Locate the cell with the specified text and output its [x, y] center coordinate. 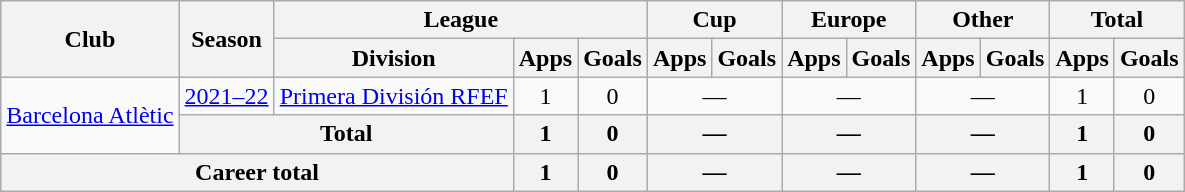
Cup [714, 20]
Club [90, 39]
Season [226, 39]
2021–22 [226, 96]
Barcelona Atlètic [90, 115]
Primera División RFEF [394, 96]
League [460, 20]
Europe [849, 20]
Division [394, 58]
Other [983, 20]
Career total [257, 172]
